Return [X, Y] of the center of cell containing provided text 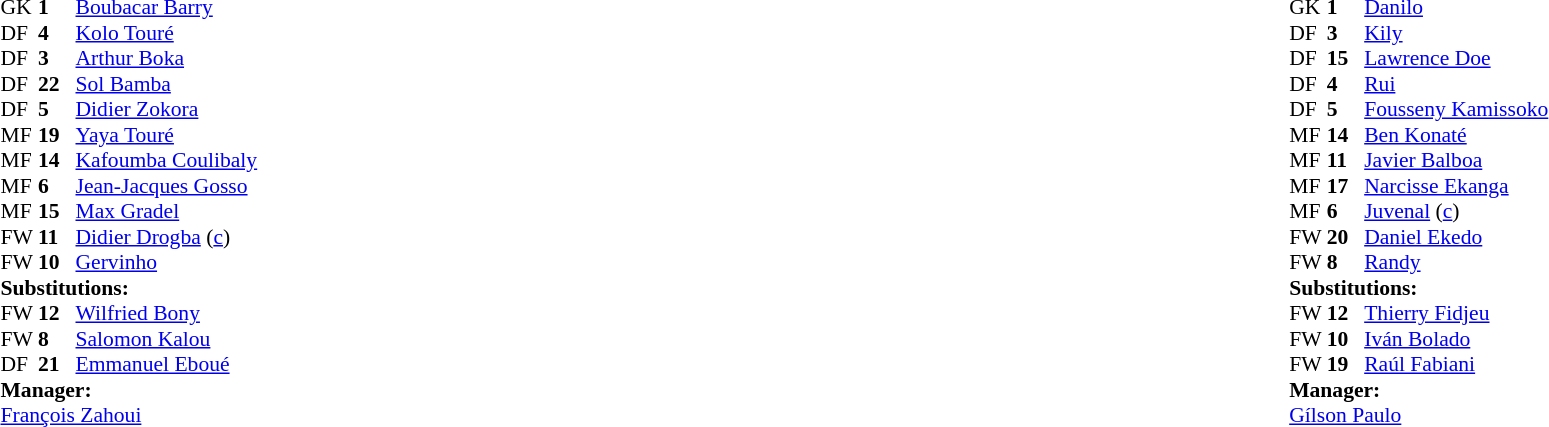
Kolo Touré [167, 33]
Emmanuel Eboué [167, 365]
21 [57, 365]
Raúl Fabiani [1456, 365]
Narcisse Ekanga [1456, 186]
Ben Konaté [1456, 135]
Didier Drogba (c) [167, 237]
Didier Zokora [167, 109]
Juvenal (c) [1456, 211]
Kily [1456, 33]
Iván Bolado [1456, 339]
Rui [1456, 84]
Fousseny Kamissoko [1456, 109]
Gervinho [167, 263]
20 [1346, 237]
22 [57, 84]
Arthur Boka [167, 59]
Randy [1456, 263]
Daniel Ekedo [1456, 237]
17 [1346, 186]
Javier Balboa [1456, 161]
Salomon Kalou [167, 339]
Sol Bamba [167, 84]
Max Gradel [167, 211]
Yaya Touré [167, 135]
Jean-Jacques Gosso [167, 186]
Lawrence Doe [1456, 59]
Thierry Fidjeu [1456, 313]
Kafoumba Coulibaly [167, 161]
Wilfried Bony [167, 313]
